Pinpoint the cell where the given text exists, returning its [X, Y] midpoint coordinate. 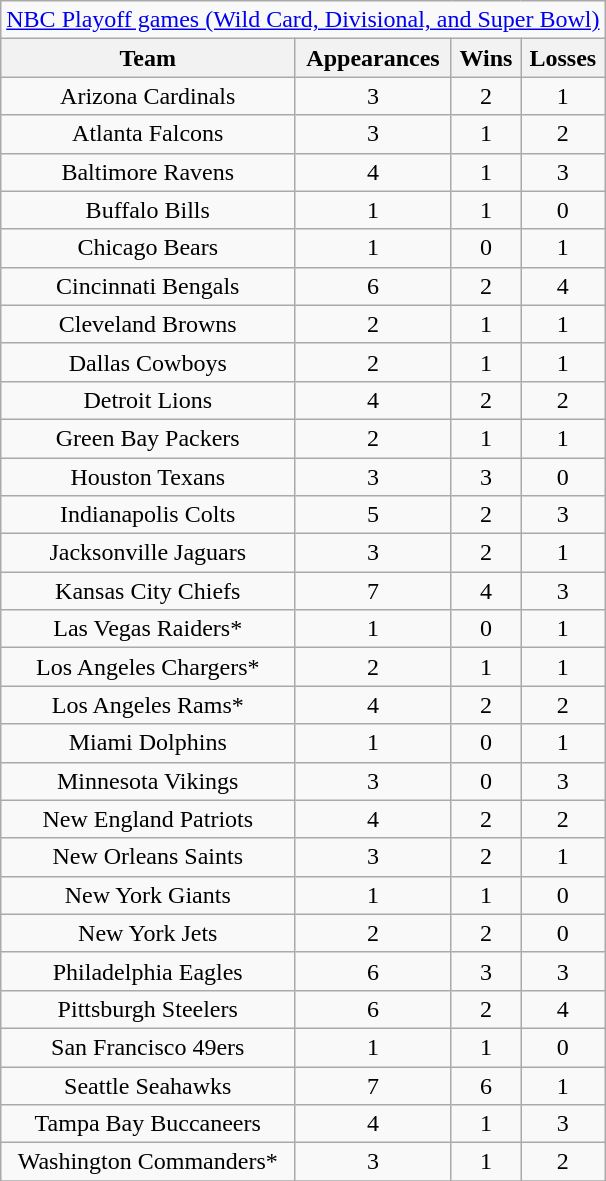
Washington Commanders* [148, 1162]
Baltimore Ravens [148, 172]
Los Angeles Rams* [148, 705]
Seattle Seahawks [148, 1085]
Los Angeles Chargers* [148, 667]
Pittsburgh Steelers [148, 1009]
NBC Playoff games (Wild Card, Divisional, and Super Bowl) [303, 20]
Philadelphia Eagles [148, 971]
Green Bay Packers [148, 438]
Cleveland Browns [148, 324]
Indianapolis Colts [148, 515]
Kansas City Chiefs [148, 591]
San Francisco 49ers [148, 1047]
Minnesota Vikings [148, 781]
Wins [486, 58]
New Orleans Saints [148, 857]
Dallas Cowboys [148, 362]
Miami Dolphins [148, 743]
Arizona Cardinals [148, 96]
Tampa Bay Buccaneers [148, 1124]
Cincinnati Bengals [148, 286]
Appearances [374, 58]
5 [374, 515]
Detroit Lions [148, 400]
Losses [563, 58]
Team [148, 58]
Houston Texans [148, 477]
Las Vegas Raiders* [148, 629]
Chicago Bears [148, 248]
New York Giants [148, 895]
Atlanta Falcons [148, 134]
Jacksonville Jaguars [148, 553]
New England Patriots [148, 819]
New York Jets [148, 933]
Buffalo Bills [148, 210]
